Detect which cell encompasses the target text, then output its (X, Y) center coordinate. 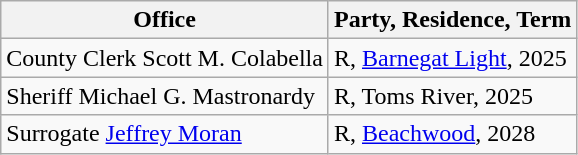
R, Barnegat Light, 2025 (452, 58)
County Clerk Scott M. Colabella (165, 58)
Surrogate Jeffrey Moran (165, 134)
Office (165, 20)
Party, Residence, Term (452, 20)
R, Beachwood, 2028 (452, 134)
R, Toms River, 2025 (452, 96)
Sheriff Michael G. Mastronardy (165, 96)
